Provide the (x, y) coordinate of the cell's center where the given text is located.  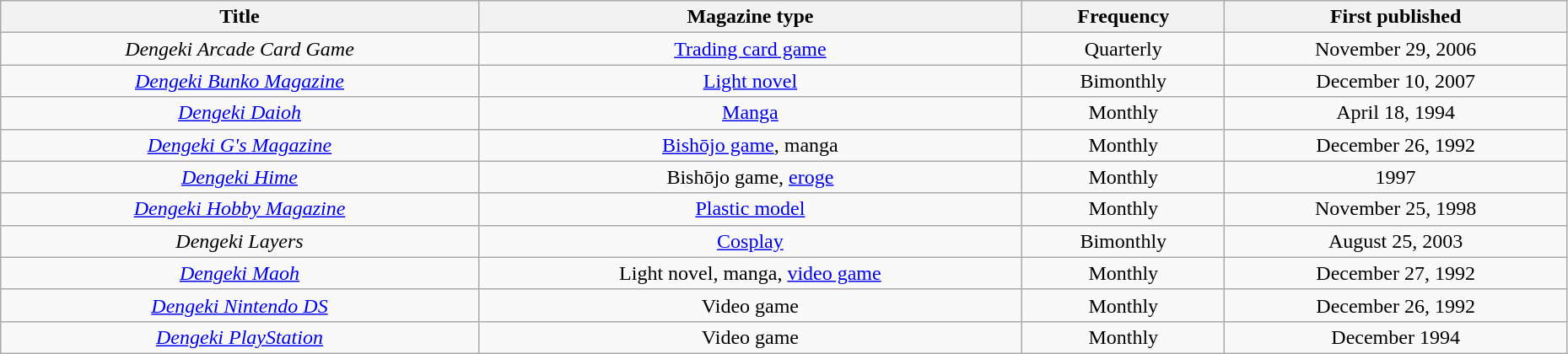
Plastic model (750, 209)
Title (240, 17)
August 25, 2003 (1395, 241)
Bishōjo game, eroge (750, 177)
November 29, 2006 (1395, 49)
Dengeki Maoh (240, 273)
Frequency (1123, 17)
Dengeki G's Magazine (240, 145)
Cosplay (750, 241)
First published (1395, 17)
Light novel (750, 81)
Quarterly (1123, 49)
December 1994 (1395, 337)
Light novel, manga, video game (750, 273)
December 10, 2007 (1395, 81)
Bishōjo game, manga (750, 145)
Manga (750, 113)
1997 (1395, 177)
Dengeki Bunko Magazine (240, 81)
December 27, 1992 (1395, 273)
Dengeki Layers (240, 241)
April 18, 1994 (1395, 113)
Trading card game (750, 49)
Dengeki Hobby Magazine (240, 209)
Dengeki Hime (240, 177)
Dengeki PlayStation (240, 337)
Dengeki Daioh (240, 113)
Dengeki Arcade Card Game (240, 49)
Dengeki Nintendo DS (240, 305)
Magazine type (750, 17)
November 25, 1998 (1395, 209)
